Locate the cell with the specified text and output its [X, Y] center coordinate. 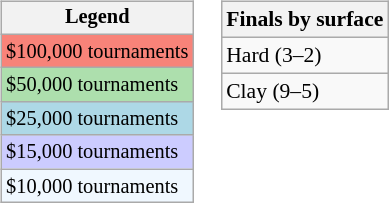
Finals by surface [304, 20]
$10,000 tournaments [97, 186]
$50,000 tournaments [97, 85]
Hard (3–2) [304, 55]
$100,000 tournaments [97, 51]
Legend [97, 18]
$15,000 tournaments [97, 152]
Clay (9–5) [304, 91]
$25,000 tournaments [97, 119]
